Determine the (X, Y) coordinate at the center of the cell enclosing the given text.  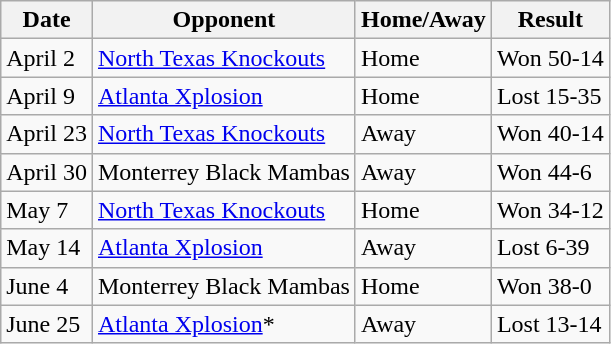
Won 40-14 (550, 134)
May 7 (47, 210)
Lost 13-14 (550, 324)
Won 44-6 (550, 172)
Home/Away (423, 20)
June 4 (47, 286)
Atlanta Xplosion* (224, 324)
Lost 15-35 (550, 96)
Date (47, 20)
April 9 (47, 96)
Lost 6-39 (550, 248)
April 30 (47, 172)
May 14 (47, 248)
Won 34-12 (550, 210)
Won 38-0 (550, 286)
Won 50-14 (550, 58)
June 25 (47, 324)
April 2 (47, 58)
Opponent (224, 20)
Result (550, 20)
April 23 (47, 134)
